Provide the (X, Y) coordinate of the cell's center where the given text is located.  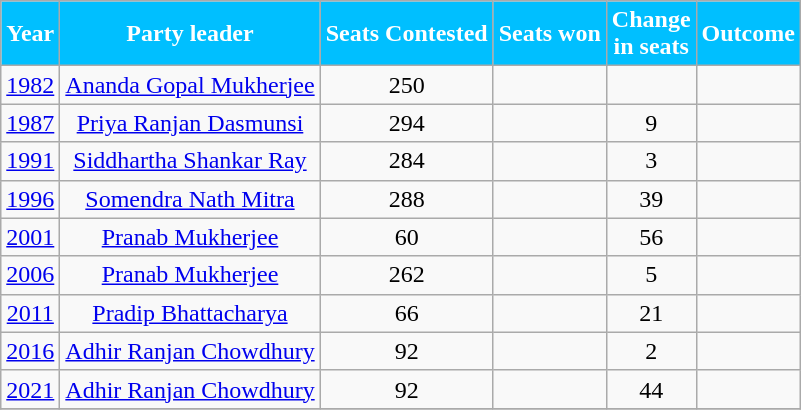
1987 (30, 123)
2006 (30, 275)
56 (651, 237)
1982 (30, 85)
1991 (30, 161)
Seats Contested (406, 34)
262 (406, 275)
Priya Ranjan Dasmunsi (190, 123)
1996 (30, 199)
5 (651, 275)
2 (651, 351)
2021 (30, 389)
288 (406, 199)
250 (406, 85)
294 (406, 123)
2011 (30, 313)
Somendra Nath Mitra (190, 199)
66 (406, 313)
Pradip Bhattacharya (190, 313)
Ananda Gopal Mukherjee (190, 85)
2016 (30, 351)
284 (406, 161)
21 (651, 313)
39 (651, 199)
Party leader (190, 34)
Siddhartha Shankar Ray (190, 161)
Seats won (550, 34)
Year (30, 34)
44 (651, 389)
Changein seats (651, 34)
2001 (30, 237)
60 (406, 237)
9 (651, 123)
Outcome (748, 34)
3 (651, 161)
